For the text-containing cell, return its midpoint in [x, y] coordinate format. 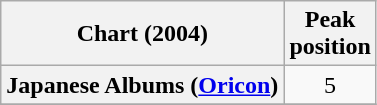
Japanese Albums (Oricon) [142, 85]
5 [330, 85]
Chart (2004) [142, 34]
Peakposition [330, 34]
